For the text-containing cell, return its midpoint in (X, Y) coordinate format. 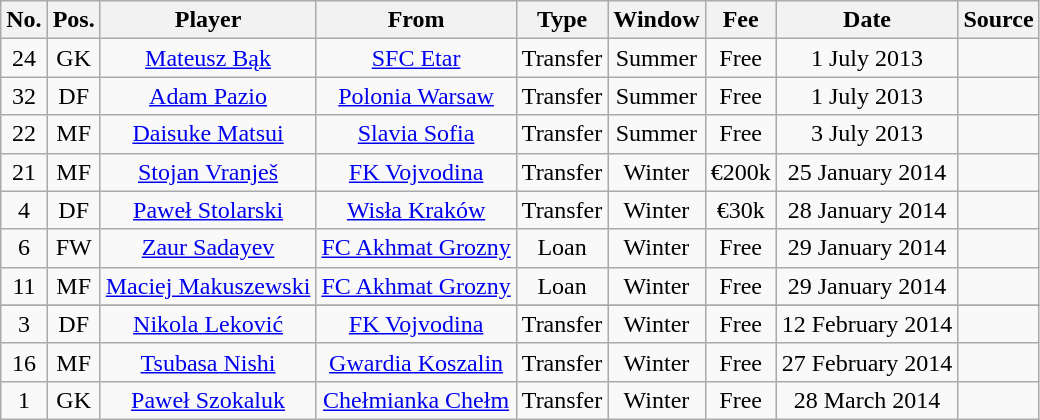
Adam Pazio (208, 96)
Maciej Makuszewski (208, 286)
Wisła Kraków (416, 210)
No. (24, 20)
Mateusz Bąk (208, 58)
Player (208, 20)
21 (24, 172)
Fee (740, 20)
Zaur Sadayev (208, 248)
22 (24, 134)
3 (24, 324)
Pos. (74, 20)
SFC Etar (416, 58)
25 January 2014 (867, 172)
Paweł Szokaluk (208, 400)
1 (24, 400)
Daisuke Matsui (208, 134)
12 February 2014 (867, 324)
4 (24, 210)
Stojan Vranješ (208, 172)
€200k (740, 172)
3 July 2013 (867, 134)
28 March 2014 (867, 400)
From (416, 20)
Source (998, 20)
6 (24, 248)
Polonia Warsaw (416, 96)
Paweł Stolarski (208, 210)
Window (656, 20)
Chełmianka Chełm (416, 400)
Tsubasa Nishi (208, 362)
24 (24, 58)
Date (867, 20)
27 February 2014 (867, 362)
11 (24, 286)
€30k (740, 210)
Nikola Leković (208, 324)
32 (24, 96)
28 January 2014 (867, 210)
FW (74, 248)
16 (24, 362)
Gwardia Koszalin (416, 362)
Slavia Sofia (416, 134)
Type (562, 20)
